Extract the (x, y) coordinate from the center of the cell holding the provided text.  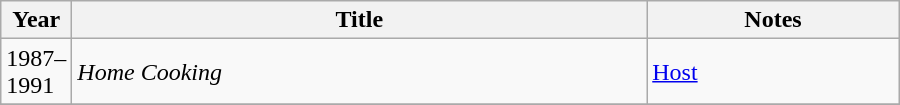
Title (360, 20)
1987–1991 (36, 72)
Year (36, 20)
Home Cooking (360, 72)
Host (774, 72)
Notes (774, 20)
